Capture the cell that displays the provided text and extract its [x, y] central coordinate. 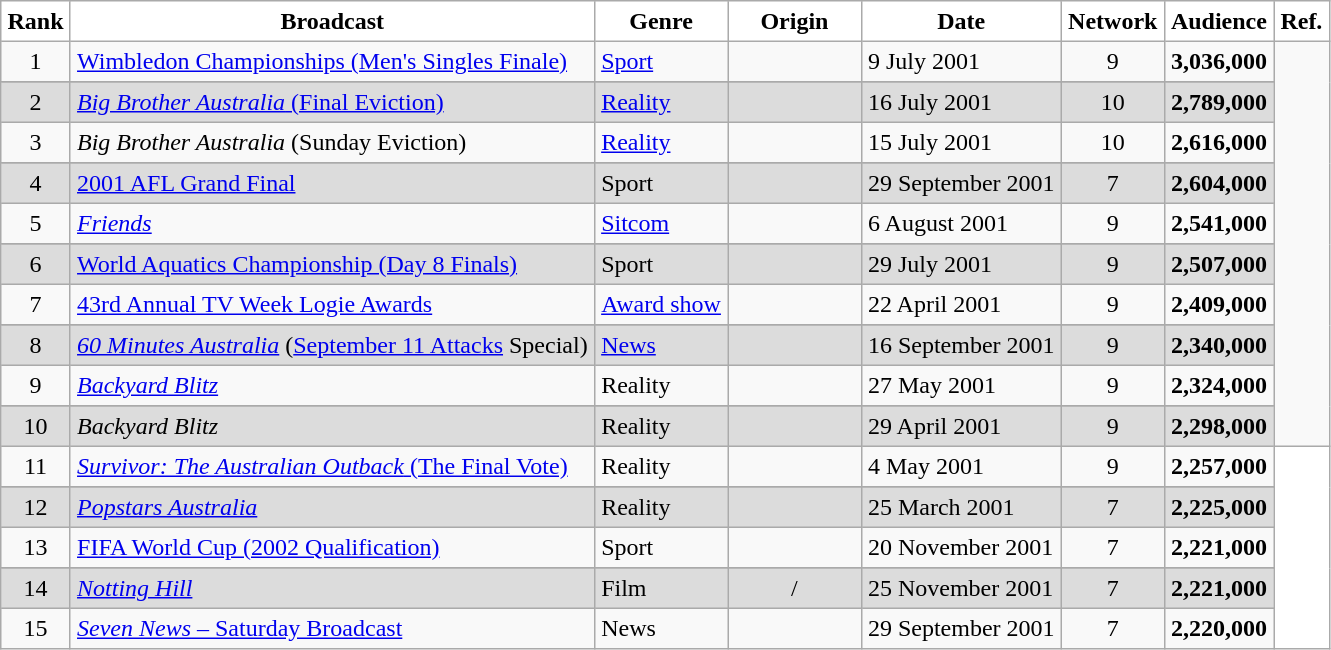
Audience [1219, 21]
60 Minutes Australia (September 11 Attacks Special) [332, 345]
2,604,000 [1219, 183]
2001 AFL Grand Final [332, 183]
3 [36, 142]
43rd Annual TV Week Logie Awards [332, 304]
2,507,000 [1219, 264]
5 [36, 223]
9 July 2001 [961, 61]
2,789,000 [1219, 102]
/ [795, 588]
16 July 2001 [961, 102]
Seven News – Saturday Broadcast [332, 628]
Notting Hill [332, 588]
4 May 2001 [961, 466]
3,036,000 [1219, 61]
Broadcast [332, 21]
Survivor: The Australian Outback (The Final Vote) [332, 466]
8 [36, 345]
Award show [660, 304]
Big Brother Australia (Final Eviction) [332, 102]
2,257,000 [1219, 466]
2,616,000 [1219, 142]
20 November 2001 [961, 547]
2,409,000 [1219, 304]
12 [36, 507]
16 September 2001 [961, 345]
Ref. [1302, 21]
2,298,000 [1219, 426]
25 November 2001 [961, 588]
2,220,000 [1219, 628]
Genre [660, 21]
6 August 2001 [961, 223]
Big Brother Australia (Sunday Eviction) [332, 142]
14 [36, 588]
Date [961, 21]
Popstars Australia [332, 507]
Friends [332, 223]
22 April 2001 [961, 304]
World Aquatics Championship (Day 8 Finals) [332, 264]
Rank [36, 21]
2 [36, 102]
15 [36, 628]
Origin [795, 21]
Film [660, 588]
2,225,000 [1219, 507]
29 April 2001 [961, 426]
6 [36, 264]
2,324,000 [1219, 385]
15 July 2001 [961, 142]
2,541,000 [1219, 223]
29 July 2001 [961, 264]
11 [36, 466]
2,340,000 [1219, 345]
Wimbledon Championships (Men's Singles Finale) [332, 61]
27 May 2001 [961, 385]
FIFA World Cup (2002 Qualification) [332, 547]
4 [36, 183]
1 [36, 61]
Network [1112, 21]
25 March 2001 [961, 507]
Sitcom [660, 223]
13 [36, 547]
